From the cell containing the given text, extract its center point as (X, Y) coordinate. 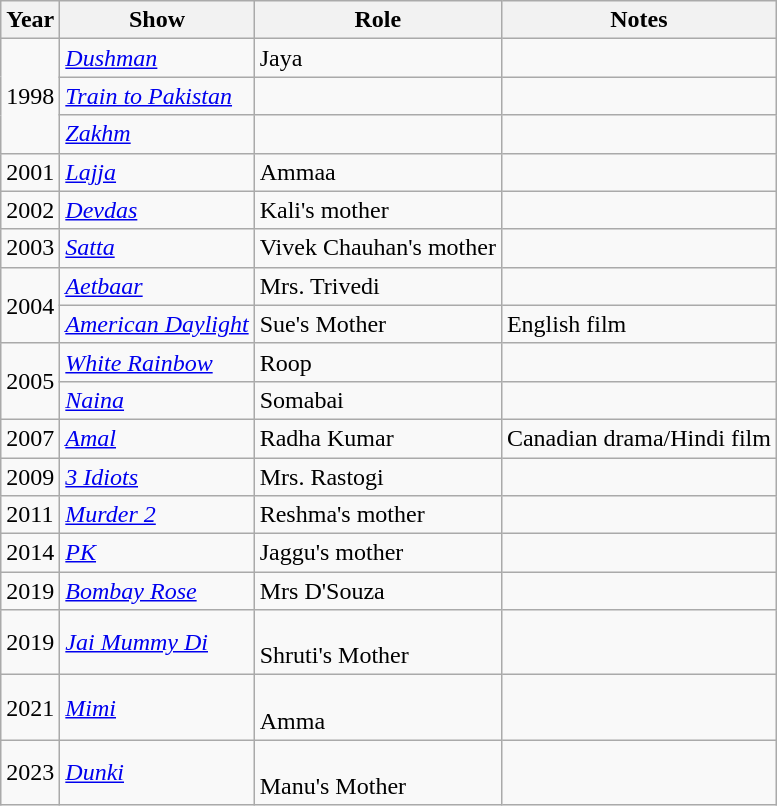
White Rainbow (157, 362)
Lajja (157, 172)
Year (30, 20)
2003 (30, 248)
Sue's Mother (378, 324)
Mrs. Trivedi (378, 286)
Dunki (157, 772)
Jaggu's mother (378, 553)
2009 (30, 477)
Murder 2 (157, 515)
Kali's mother (378, 210)
Ammaa (378, 172)
2005 (30, 381)
Radha Kumar (378, 438)
Show (157, 20)
Reshma's mother (378, 515)
Shruti's Mother (378, 642)
Mrs D'Souza (378, 591)
2004 (30, 305)
Naina (157, 400)
2021 (30, 708)
Aetbaar (157, 286)
Mimi (157, 708)
Zakhm (157, 134)
Amal (157, 438)
Vivek Chauhan's mother (378, 248)
Jai Mummy Di (157, 642)
2007 (30, 438)
Canadian drama/Hindi film (638, 438)
1998 (30, 96)
Mrs. Rastogi (378, 477)
2023 (30, 772)
Roop (378, 362)
PK (157, 553)
English film (638, 324)
2011 (30, 515)
Train to Pakistan (157, 96)
Dushman (157, 58)
2001 (30, 172)
Amma (378, 708)
Notes (638, 20)
Somabai (378, 400)
3 Idiots (157, 477)
Bombay Rose (157, 591)
American Daylight (157, 324)
Satta (157, 248)
2002 (30, 210)
Jaya (378, 58)
2014 (30, 553)
Manu's Mother (378, 772)
Role (378, 20)
Devdas (157, 210)
